Provide the [x, y] coordinate of the cell's center where the given text is located.  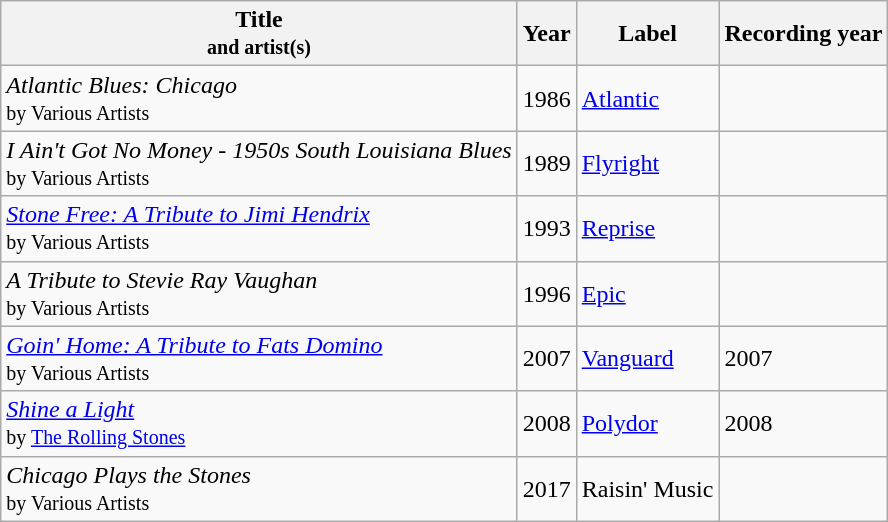
Goin' Home: A Tribute to Fats Dominoby Various Artists [259, 358]
Titleand artist(s) [259, 34]
Flyright [648, 164]
Recording year [804, 34]
Vanguard [648, 358]
Polydor [648, 424]
Reprise [648, 228]
Label [648, 34]
1993 [546, 228]
Shine a Lightby The Rolling Stones [259, 424]
1996 [546, 294]
A Tribute to Stevie Ray Vaughanby Various Artists [259, 294]
Epic [648, 294]
Year [546, 34]
2017 [546, 488]
Atlantic Blues: Chicagoby Various Artists [259, 98]
1989 [546, 164]
Atlantic [648, 98]
Chicago Plays the Stonesby Various Artists [259, 488]
1986 [546, 98]
I Ain't Got No Money - 1950s South Louisiana Bluesby Various Artists [259, 164]
Stone Free: A Tribute to Jimi Hendrixby Various Artists [259, 228]
Raisin' Music [648, 488]
